Search for the cell housing the specified text and yield its [X, Y] center coordinate. 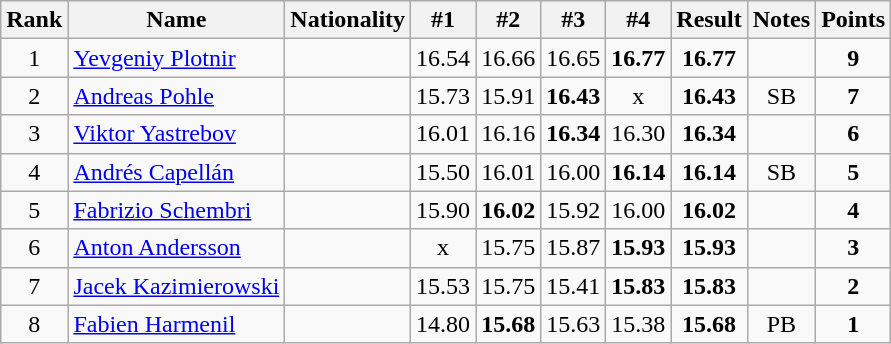
15.63 [574, 324]
15.73 [444, 96]
#2 [508, 20]
Points [854, 20]
8 [34, 324]
Fabien Harmenil [176, 324]
15.53 [444, 286]
15.50 [444, 172]
Jacek Kazimierowski [176, 286]
Rank [34, 20]
15.87 [574, 248]
Viktor Yastrebov [176, 134]
Andrés Capellán [176, 172]
#1 [444, 20]
Fabrizio Schembri [176, 210]
#4 [638, 20]
16.65 [574, 58]
Result [709, 20]
16.30 [638, 134]
15.41 [574, 286]
Anton Andersson [176, 248]
15.90 [444, 210]
Nationality [348, 20]
15.91 [508, 96]
16.16 [508, 134]
Name [176, 20]
16.54 [444, 58]
9 [854, 58]
#3 [574, 20]
15.38 [638, 324]
PB [781, 324]
Andreas Pohle [176, 96]
Yevgeniy Plotnir [176, 58]
15.92 [574, 210]
16.66 [508, 58]
14.80 [444, 324]
Notes [781, 20]
